Return (X, Y) of the center of cell containing provided text 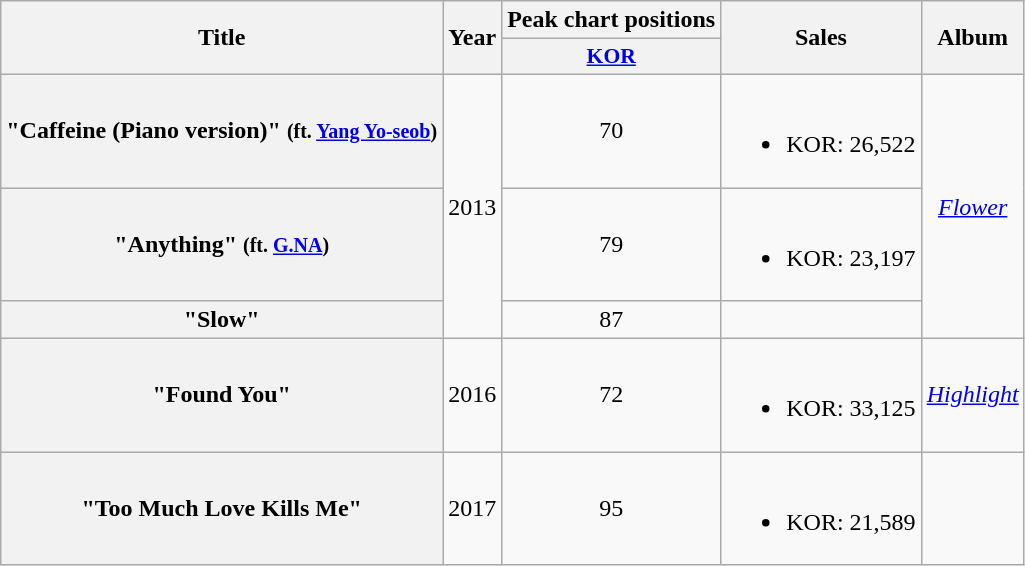
KOR: 33,125 (821, 396)
Flower (972, 206)
70 (612, 130)
Year (472, 38)
KOR: 23,197 (821, 244)
Album (972, 38)
2016 (472, 396)
87 (612, 320)
"Found You" (222, 396)
Highlight (972, 396)
2017 (472, 508)
"Anything" (ft. G.NA) (222, 244)
2013 (472, 206)
72 (612, 396)
"Too Much Love Kills Me" (222, 508)
Sales (821, 38)
KOR: 21,589 (821, 508)
79 (612, 244)
Title (222, 38)
KOR (612, 57)
KOR: 26,522 (821, 130)
95 (612, 508)
"Slow" (222, 320)
"Caffeine (Piano version)" (ft. Yang Yo-seob) (222, 130)
Peak chart positions (612, 20)
